Capture the cell that displays the provided text and extract its (x, y) central coordinate. 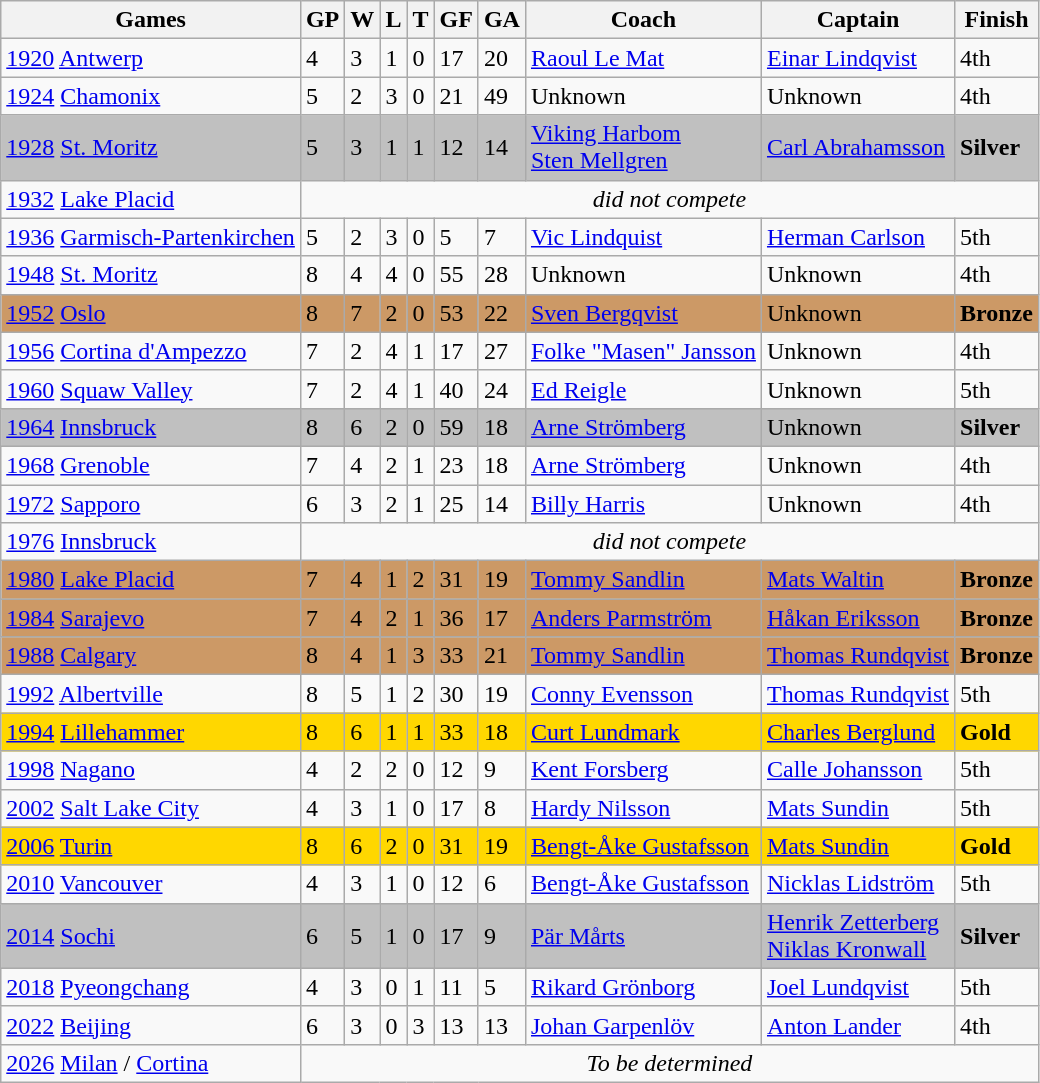
GP (322, 20)
Curt Lundmark (643, 732)
1964 Innsbruck (151, 427)
Billy Harris (643, 503)
20 (502, 58)
2002 Salt Lake City (151, 808)
1956 Cortina d'Ampezzo (151, 351)
2014 Sochi (151, 936)
30 (456, 694)
2018 Pyeongchang (151, 987)
1924 Chamonix (151, 96)
1960 Squaw Valley (151, 389)
1972 Sapporo (151, 503)
Håkan Eriksson (858, 618)
49 (502, 96)
25 (456, 503)
Joel Lundqvist (858, 987)
1980 Lake Placid (151, 580)
Kent Forsberg (643, 770)
Einar Lindqvist (858, 58)
40 (456, 389)
Johan Garpenlöv (643, 1025)
Raoul Le Mat (643, 58)
Conny Evensson (643, 694)
Mats Waltin (858, 580)
1932 Lake Placid (151, 199)
2022 Beijing (151, 1025)
1968 Grenoble (151, 465)
27 (502, 351)
36 (456, 618)
23 (456, 465)
L (394, 20)
Games (151, 20)
2006 Turin (151, 846)
11 (456, 987)
28 (502, 275)
Folke "Masen" Jansson (643, 351)
1992 Albertville (151, 694)
Viking HarbomSten Mellgren (643, 148)
To be determined (669, 1063)
Sven Bergqvist (643, 313)
Nicklas Lidström (858, 884)
1988 Calgary (151, 656)
Calle Johansson (858, 770)
Finish (997, 20)
Coach (643, 20)
Ed Reigle (643, 389)
T (420, 20)
Herman Carlson (858, 237)
22 (502, 313)
GA (502, 20)
Rikard Grönborg (643, 987)
55 (456, 275)
1952 Oslo (151, 313)
Hardy Nilsson (643, 808)
1984 Sarajevo (151, 618)
1936 Garmisch-Partenkirchen (151, 237)
2010 Vancouver (151, 884)
1948 St. Moritz (151, 275)
1928 St. Moritz (151, 148)
2026 Milan / Cortina (151, 1063)
Anton Lander (858, 1025)
24 (502, 389)
Vic Lindquist (643, 237)
Henrik ZetterbergNiklas Kronwall (858, 936)
GF (456, 20)
Carl Abrahamsson (858, 148)
W (362, 20)
1998 Nagano (151, 770)
1920 Antwerp (151, 58)
Pär Mårts (643, 936)
59 (456, 427)
Captain (858, 20)
Anders Parmström (643, 618)
53 (456, 313)
Charles Berglund (858, 732)
1976 Innsbruck (151, 542)
1994 Lillehammer (151, 732)
